Return [x, y] of the center of cell containing provided text 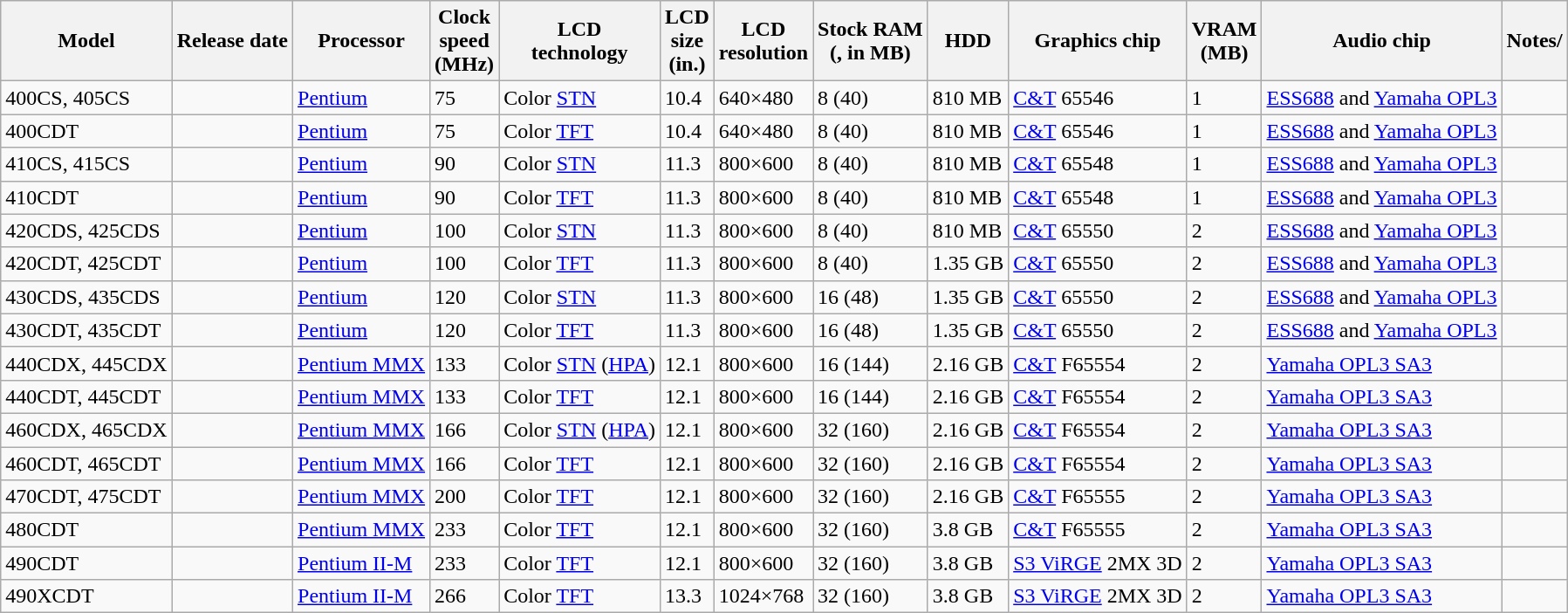
Audio chip [1382, 41]
Stock RAM(, in MB) [871, 41]
460CDX, 465CDX [86, 430]
Processor [361, 41]
440CDT, 445CDT [86, 396]
LCD size(in.) [688, 41]
440CDX, 445CDX [86, 363]
13.3 [688, 596]
266 [464, 596]
400CDT [86, 131]
420CDS, 425CDS [86, 231]
460CDT, 465CDT [86, 464]
410CS, 415CS [86, 164]
420CDT, 425CDT [86, 264]
Release date [232, 41]
470CDT, 475CDT [86, 497]
Model [86, 41]
490CDT [86, 563]
480CDT [86, 530]
430CDS, 435CDS [86, 297]
410CDT [86, 197]
400CS, 405CS [86, 98]
490XCDT [86, 596]
200 [464, 497]
Graphics chip [1098, 41]
Clockspeed(MHz) [464, 41]
LCD resolution [763, 41]
VRAM(MB) [1224, 41]
HDD [968, 41]
430CDT, 435CDT [86, 330]
Notes/ [1534, 41]
LCDtechnology [579, 41]
1024×768 [763, 596]
